Return [x, y] of the center of cell containing provided text 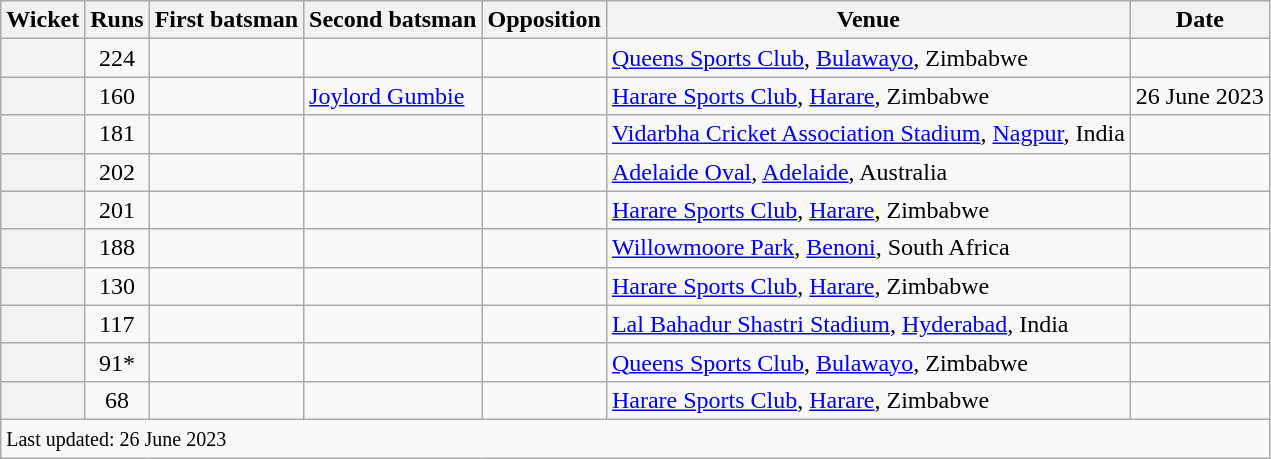
117 [117, 324]
Date [1200, 20]
Adelaide Oval, Adelaide, Australia [868, 172]
181 [117, 134]
Venue [868, 20]
160 [117, 96]
Wicket [43, 20]
Willowmoore Park, Benoni, South Africa [868, 248]
Lal Bahadur Shastri Stadium, Hyderabad, India [868, 324]
26 June 2023 [1200, 96]
68 [117, 400]
91* [117, 362]
Last updated: 26 June 2023 [636, 438]
Vidarbha Cricket Association Stadium, Nagpur, India [868, 134]
224 [117, 58]
201 [117, 210]
Opposition [544, 20]
Runs [117, 20]
202 [117, 172]
188 [117, 248]
First batsman [226, 20]
Second batsman [393, 20]
Joylord Gumbie [393, 96]
130 [117, 286]
